Determine the [X, Y] coordinate at the center of the cell enclosing the given text.  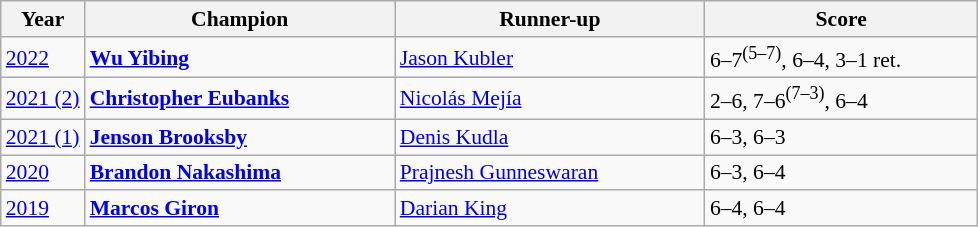
Jenson Brooksby [240, 137]
6–3, 6–4 [842, 173]
Champion [240, 19]
6–4, 6–4 [842, 209]
Brandon Nakashima [240, 173]
Marcos Giron [240, 209]
Year [43, 19]
2–6, 7–6(7–3), 6–4 [842, 98]
Christopher Eubanks [240, 98]
2020 [43, 173]
2021 (1) [43, 137]
Wu Yibing [240, 58]
Nicolás Mejía [550, 98]
Denis Kudla [550, 137]
6–3, 6–3 [842, 137]
2022 [43, 58]
2021 (2) [43, 98]
Score [842, 19]
6–7(5–7), 6–4, 3–1 ret. [842, 58]
Darian King [550, 209]
Runner-up [550, 19]
2019 [43, 209]
Prajnesh Gunneswaran [550, 173]
Jason Kubler [550, 58]
